Return the [x, y] coordinate for the center point of the cell that contains the specified text.  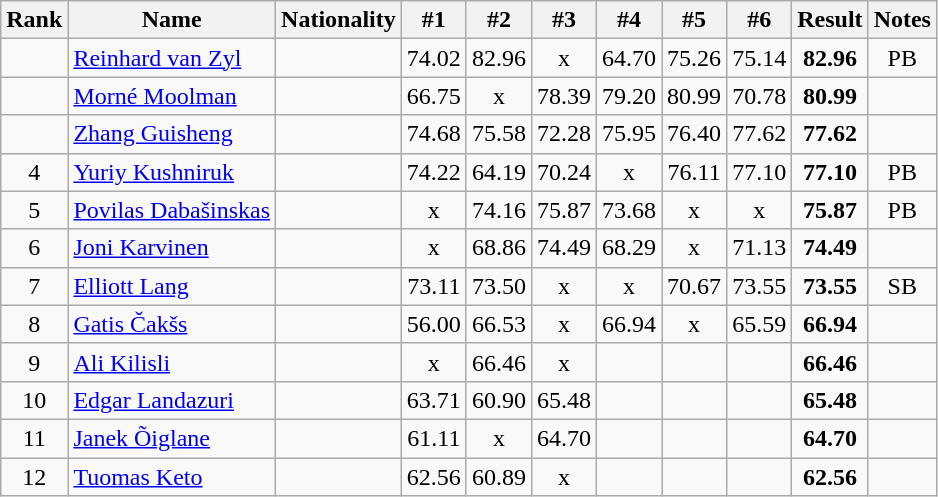
61.11 [434, 438]
7 [34, 286]
#1 [434, 20]
6 [34, 248]
68.86 [498, 248]
65.59 [760, 324]
12 [34, 477]
63.71 [434, 400]
Joni Karvinen [172, 248]
70.67 [694, 286]
SB [902, 286]
79.20 [630, 96]
76.40 [694, 134]
Janek Õiglane [172, 438]
70.24 [564, 172]
71.13 [760, 248]
75.14 [760, 58]
4 [34, 172]
#3 [564, 20]
60.90 [498, 400]
75.58 [498, 134]
Edgar Landazuri [172, 400]
64.19 [498, 172]
75.26 [694, 58]
11 [34, 438]
#2 [498, 20]
Name [172, 20]
73.50 [498, 286]
78.39 [564, 96]
66.53 [498, 324]
74.02 [434, 58]
Rank [34, 20]
74.68 [434, 134]
73.11 [434, 286]
60.89 [498, 477]
Nationality [339, 20]
Zhang Guisheng [172, 134]
Tuomas Keto [172, 477]
73.68 [630, 210]
56.00 [434, 324]
#6 [760, 20]
Morné Moolman [172, 96]
Result [830, 20]
Povilas Dabašinskas [172, 210]
66.75 [434, 96]
#4 [630, 20]
76.11 [694, 172]
Ali Kilisli [172, 362]
72.28 [564, 134]
9 [34, 362]
Elliott Lang [172, 286]
74.16 [498, 210]
Reinhard van Zyl [172, 58]
70.78 [760, 96]
75.95 [630, 134]
68.29 [630, 248]
#5 [694, 20]
Yuriy Kushniruk [172, 172]
8 [34, 324]
Gatis Čakšs [172, 324]
Notes [902, 20]
5 [34, 210]
74.22 [434, 172]
10 [34, 400]
